Search for the cell housing the specified text and yield its (X, Y) center coordinate. 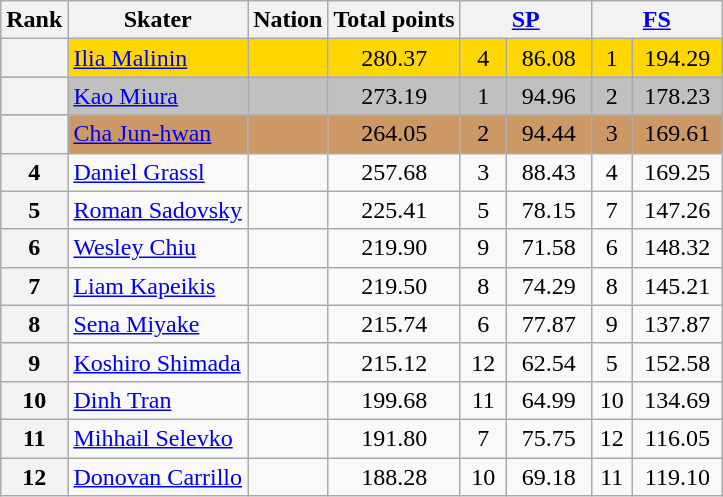
273.19 (394, 96)
94.96 (548, 96)
78.15 (548, 210)
71.58 (548, 248)
75.75 (548, 438)
Wesley Chiu (158, 248)
191.80 (394, 438)
Cha Jun-hwan (158, 134)
SP (526, 20)
Donovan Carrillo (158, 477)
Kao Miura (158, 96)
178.23 (677, 96)
215.12 (394, 362)
148.32 (677, 248)
225.41 (394, 210)
116.05 (677, 438)
Rank (34, 20)
94.44 (548, 134)
62.54 (548, 362)
Koshiro Shimada (158, 362)
Daniel Grassl (158, 172)
Total points (394, 20)
88.43 (548, 172)
Dinh Tran (158, 400)
134.69 (677, 400)
219.50 (394, 286)
Roman Sadovsky (158, 210)
194.29 (677, 58)
169.61 (677, 134)
69.18 (548, 477)
86.08 (548, 58)
147.26 (677, 210)
119.10 (677, 477)
137.87 (677, 324)
169.25 (677, 172)
Ilia Malinin (158, 58)
Liam Kapeikis (158, 286)
Mihhail Selevko (158, 438)
Sena Miyake (158, 324)
Skater (158, 20)
145.21 (677, 286)
FS (656, 20)
264.05 (394, 134)
77.87 (548, 324)
280.37 (394, 58)
152.58 (677, 362)
219.90 (394, 248)
215.74 (394, 324)
Nation (288, 20)
64.99 (548, 400)
199.68 (394, 400)
257.68 (394, 172)
188.28 (394, 477)
74.29 (548, 286)
